Output the (X, Y) coordinate of the center of the cell containing the given text.  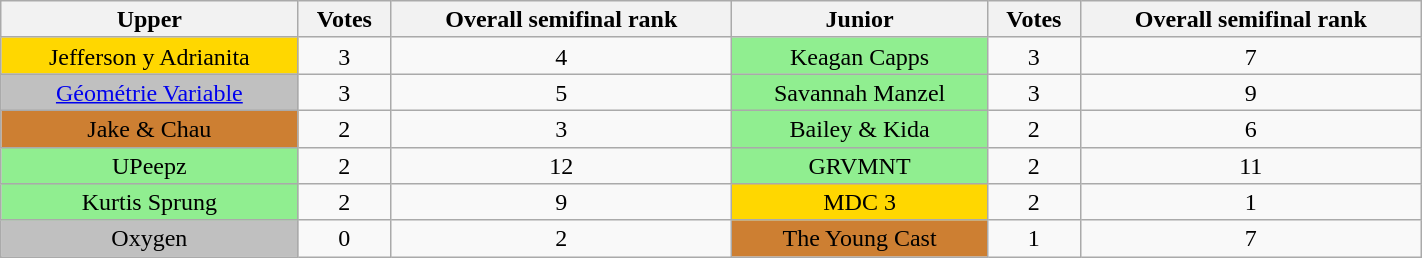
6 (1250, 128)
5 (562, 92)
4 (562, 56)
Junior (860, 20)
MDC 3 (860, 202)
Oxygen (150, 238)
Géométrie Variable (150, 92)
Jake & Chau (150, 128)
Savannah Manzel (860, 92)
Keagan Capps (860, 56)
GRVMNT (860, 166)
11 (1250, 166)
Bailey & Kida (860, 128)
0 (344, 238)
12 (562, 166)
Kurtis Sprung (150, 202)
Jefferson y Adrianita (150, 56)
UPeepz (150, 166)
The Young Cast (860, 238)
Upper (150, 20)
